Capture the cell that displays the provided text and extract its (x, y) central coordinate. 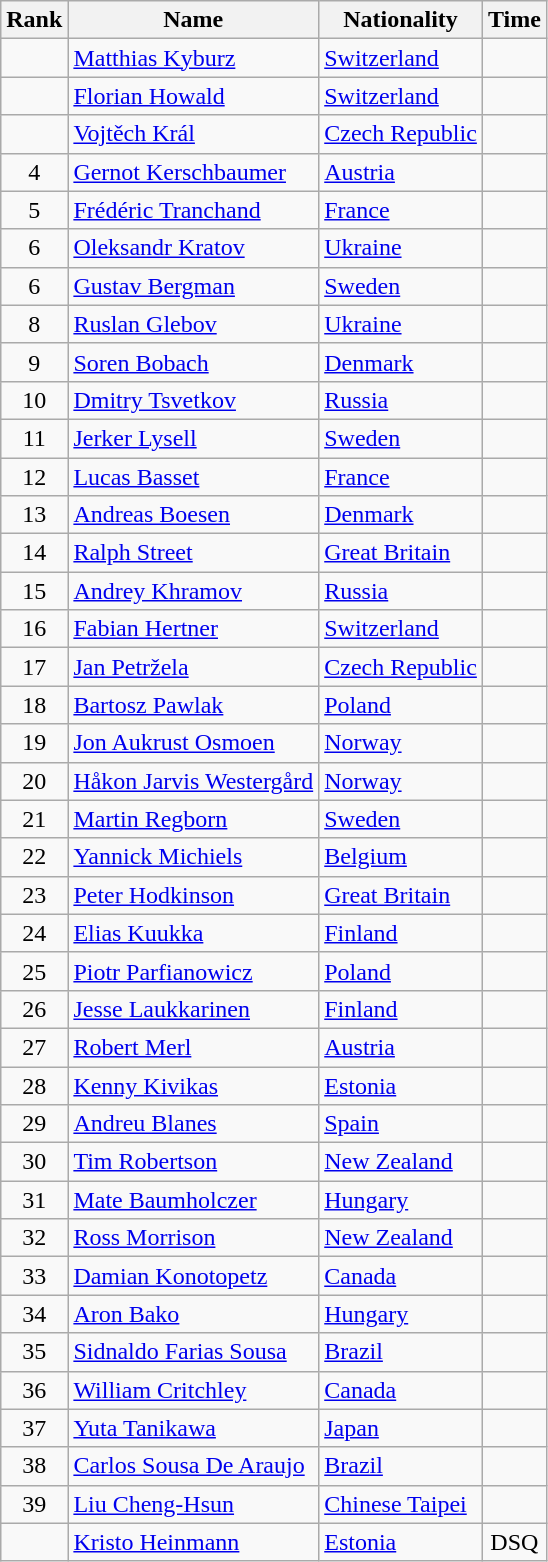
18 (34, 705)
Time (514, 20)
28 (34, 1085)
37 (34, 1428)
Håkon Jarvis Westergård (194, 781)
32 (34, 1238)
Damian Konotopetz (194, 1276)
34 (34, 1314)
Name (194, 20)
Elias Kuukka (194, 933)
31 (34, 1200)
16 (34, 629)
23 (34, 895)
Kristo Heinmann (194, 1542)
30 (34, 1162)
Jon Aukrust Osmoen (194, 743)
5 (34, 210)
Lucas Basset (194, 477)
33 (34, 1276)
27 (34, 1047)
Yuta Tanikawa (194, 1428)
Fabian Hertner (194, 629)
Rank (34, 20)
Gustav Bergman (194, 286)
13 (34, 515)
Matthias Kyburz (194, 58)
Bartosz Pawlak (194, 705)
DSQ (514, 1542)
14 (34, 553)
22 (34, 857)
Belgium (401, 857)
38 (34, 1466)
24 (34, 933)
4 (34, 172)
Piotr Parfianowicz (194, 971)
8 (34, 324)
21 (34, 819)
Kenny Kivikas (194, 1085)
Ralph Street (194, 553)
Jesse Laukkarinen (194, 1009)
Yannick Michiels (194, 857)
Ruslan Glebov (194, 324)
25 (34, 971)
Florian Howald (194, 96)
Nationality (401, 20)
Mate Baumholczer (194, 1200)
19 (34, 743)
Martin Regborn (194, 819)
Dmitry Tsvetkov (194, 400)
17 (34, 667)
Liu Cheng-Hsun (194, 1504)
Vojtěch Král (194, 134)
Aron Bako (194, 1314)
15 (34, 591)
Robert Merl (194, 1047)
Andrey Khramov (194, 591)
Andreas Boesen (194, 515)
Gernot Kerschbaumer (194, 172)
Spain (401, 1124)
Peter Hodkinson (194, 895)
Sidnaldo Farias Sousa (194, 1352)
Soren Bobach (194, 362)
35 (34, 1352)
Japan (401, 1428)
11 (34, 438)
20 (34, 781)
10 (34, 400)
Jerker Lysell (194, 438)
12 (34, 477)
William Critchley (194, 1390)
Jan Petržela (194, 667)
Tim Robertson (194, 1162)
39 (34, 1504)
Chinese Taipei (401, 1504)
Andreu Blanes (194, 1124)
Ross Morrison (194, 1238)
Oleksandr Kratov (194, 248)
36 (34, 1390)
Carlos Sousa De Araujo (194, 1466)
26 (34, 1009)
29 (34, 1124)
9 (34, 362)
Frédéric Tranchand (194, 210)
